Locate the cell with the specified text and output its [X, Y] center coordinate. 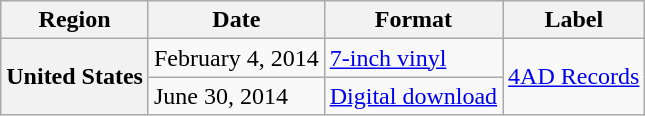
Region [75, 20]
February 4, 2014 [236, 58]
7-inch vinyl [413, 58]
Date [236, 20]
Label [574, 20]
Digital download [413, 96]
United States [75, 77]
Format [413, 20]
4AD Records [574, 77]
June 30, 2014 [236, 96]
